From the cell containing the given text, extract its center point as (x, y) coordinate. 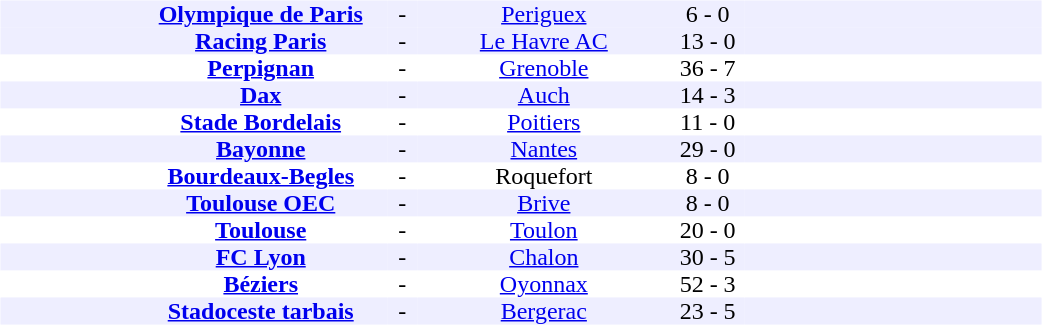
FC Lyon (260, 258)
Bourdeaux-Begles (260, 176)
Roquefort (544, 176)
Toulouse (260, 230)
Toulouse OEC (260, 204)
Dax (260, 96)
20 - 0 (707, 230)
52 - 3 (707, 284)
Periguex (544, 14)
29 - 0 (707, 150)
Racing Paris (260, 42)
Toulon (544, 230)
Olympique de Paris (260, 14)
Béziers (260, 284)
Auch (544, 96)
Poitiers (544, 122)
23 - 5 (707, 312)
Stadoceste tarbais (260, 312)
6 - 0 (707, 14)
11 - 0 (707, 122)
Bayonne (260, 150)
Chalon (544, 258)
Bergerac (544, 312)
30 - 5 (707, 258)
Perpignan (260, 68)
Le Havre AC (544, 42)
14 - 3 (707, 96)
Brive (544, 204)
Nantes (544, 150)
Grenoble (544, 68)
36 - 7 (707, 68)
Oyonnax (544, 284)
Stade Bordelais (260, 122)
13 - 0 (707, 42)
